Locate the cell with the specified text and output its [X, Y] center coordinate. 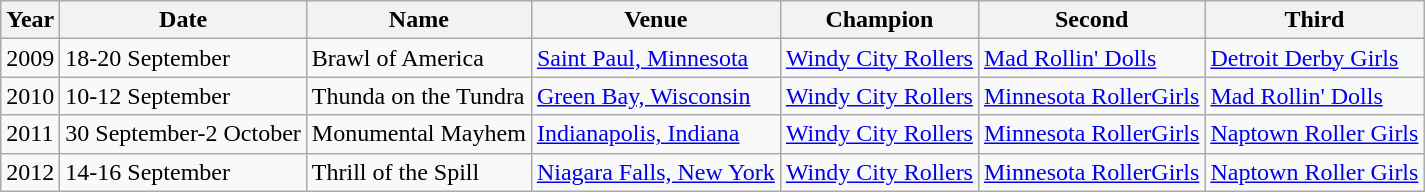
14-16 September [184, 172]
Year [30, 20]
Detroit Derby Girls [1314, 58]
Thunda on the Tundra [418, 96]
Name [418, 20]
Third [1314, 20]
Brawl of America [418, 58]
Indianapolis, Indiana [656, 134]
2009 [30, 58]
30 September-2 October [184, 134]
Green Bay, Wisconsin [656, 96]
Second [1091, 20]
2010 [30, 96]
Champion [879, 20]
2012 [30, 172]
Date [184, 20]
Monumental Mayhem [418, 134]
2011 [30, 134]
Saint Paul, Minnesota [656, 58]
18-20 September [184, 58]
10-12 September [184, 96]
Venue [656, 20]
Niagara Falls, New York [656, 172]
Thrill of the Spill [418, 172]
